Pinpoint the cell where the given text exists, returning its [x, y] midpoint coordinate. 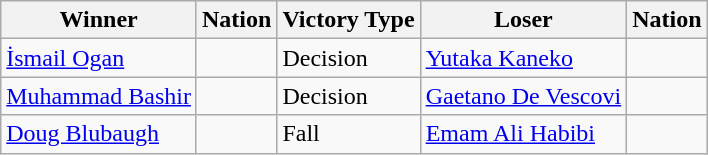
Loser [524, 20]
Muhammad Bashir [99, 96]
Yutaka Kaneko [524, 58]
Victory Type [348, 20]
Gaetano De Vescovi [524, 96]
Doug Blubaugh [99, 134]
İsmail Ogan [99, 58]
Emam Ali Habibi [524, 134]
Winner [99, 20]
Fall [348, 134]
